Provide the (x, y) coordinate of the cell's center where the given text is located.  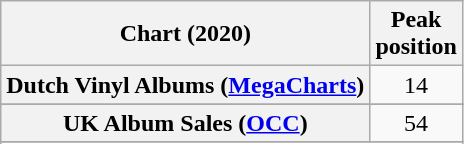
Dutch Vinyl Albums (MegaCharts) (186, 85)
Peakposition (416, 34)
14 (416, 85)
54 (416, 123)
UK Album Sales (OCC) (186, 123)
Chart (2020) (186, 34)
